Return the [x, y] coordinate for the center point of the cell that contains the specified text.  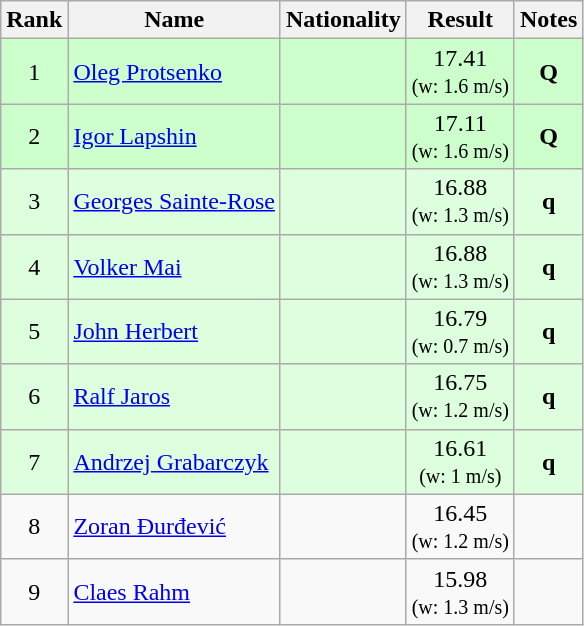
15.98(w: 1.3 m/s) [460, 592]
Andrzej Grabarczyk [174, 462]
Igor Lapshin [174, 136]
1 [34, 72]
16.75(w: 1.2 m/s) [460, 396]
Rank [34, 20]
8 [34, 526]
Result [460, 20]
Zoran Đurđević [174, 526]
4 [34, 266]
Name [174, 20]
5 [34, 332]
16.79(w: 0.7 m/s) [460, 332]
2 [34, 136]
Oleg Protsenko [174, 72]
7 [34, 462]
John Herbert [174, 332]
6 [34, 396]
9 [34, 592]
Ralf Jaros [174, 396]
16.45(w: 1.2 m/s) [460, 526]
17.41(w: 1.6 m/s) [460, 72]
Nationality [343, 20]
Georges Sainte-Rose [174, 202]
3 [34, 202]
16.61(w: 1 m/s) [460, 462]
Volker Mai [174, 266]
17.11(w: 1.6 m/s) [460, 136]
Claes Rahm [174, 592]
Notes [548, 20]
